Locate the cell with the specified text and output its (x, y) center coordinate. 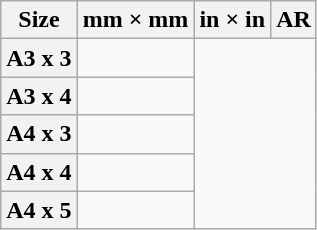
A3 x 4 (39, 96)
AR (294, 20)
A4 x 4 (39, 172)
A4 x 5 (39, 210)
A3 x 3 (39, 58)
in × in (232, 20)
Size (39, 20)
A4 x 3 (39, 134)
mm × mm (136, 20)
